From the cell containing the given text, extract its center point as [x, y] coordinate. 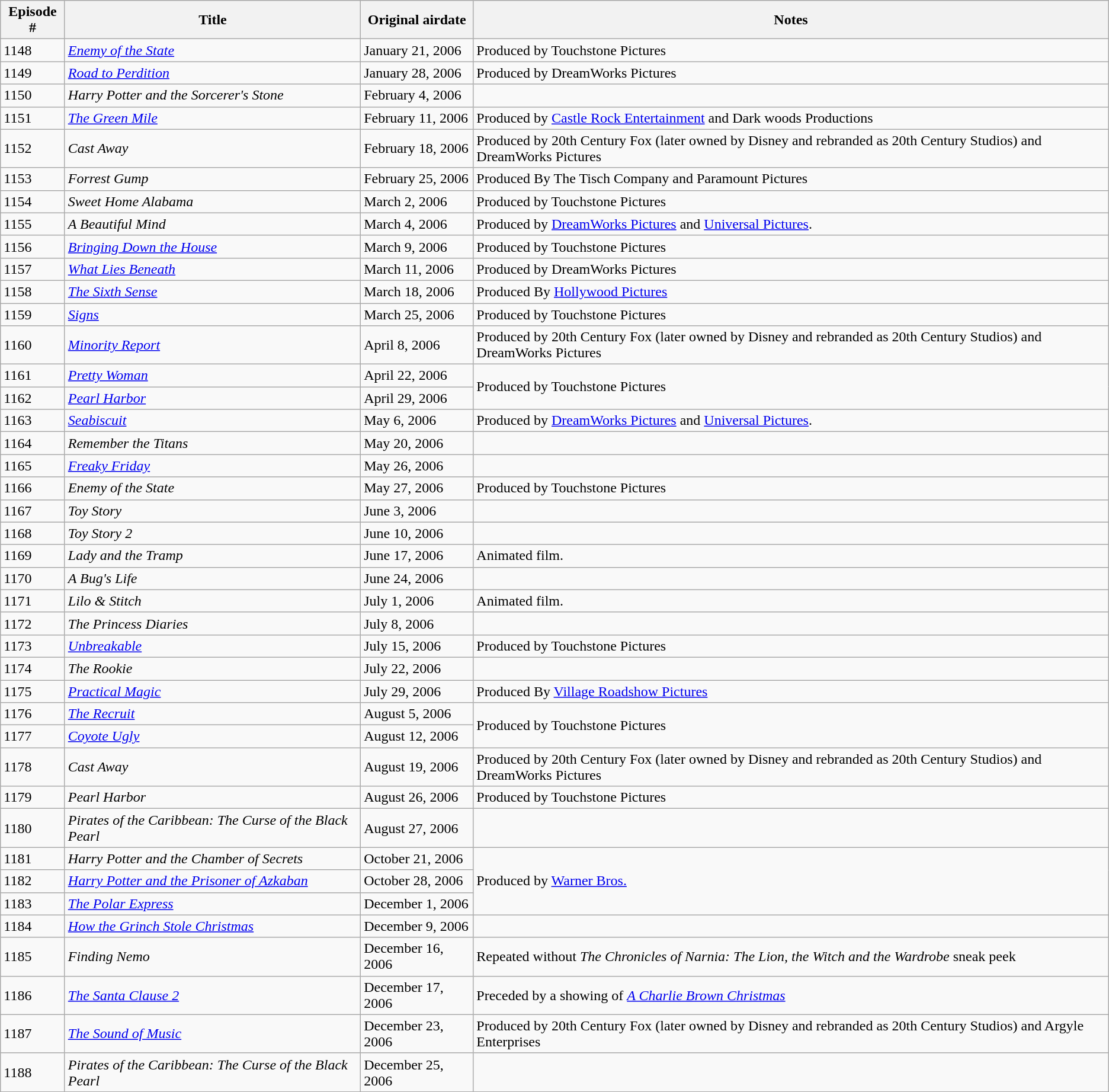
1154 [33, 201]
1177 [33, 736]
Freaky Friday [212, 466]
May 27, 2006 [417, 488]
1186 [33, 995]
May 6, 2006 [417, 421]
1165 [33, 466]
July 8, 2006 [417, 623]
1161 [33, 376]
1151 [33, 118]
August 12, 2006 [417, 736]
The Rookie [212, 668]
1176 [33, 714]
Bringing Down the House [212, 246]
December 16, 2006 [417, 956]
1162 [33, 398]
March 25, 2006 [417, 315]
Original airdate [417, 20]
1149 [33, 73]
1153 [33, 179]
August 5, 2006 [417, 714]
December 23, 2006 [417, 1033]
Coyote Ugly [212, 736]
1180 [33, 828]
Lilo & Stitch [212, 601]
1164 [33, 443]
June 3, 2006 [417, 511]
1172 [33, 623]
A Bug's Life [212, 578]
1183 [33, 904]
1166 [33, 488]
Harry Potter and the Chamber of Secrets [212, 859]
Signs [212, 315]
1188 [33, 1072]
The Green Mile [212, 118]
October 28, 2006 [417, 881]
1173 [33, 646]
December 17, 2006 [417, 995]
1174 [33, 668]
1163 [33, 421]
The Sound of Music [212, 1033]
Practical Magic [212, 691]
1148 [33, 50]
Produced by Castle Rock Entertainment and Dark woods Productions [791, 118]
1167 [33, 511]
March 9, 2006 [417, 246]
The Princess Diaries [212, 623]
Road to Perdition [212, 73]
1179 [33, 798]
Produced by 20th Century Fox (later owned by Disney and rebranded as 20th Century Studios) and Argyle Enterprises [791, 1033]
May 20, 2006 [417, 443]
Produced By Village Roadshow Pictures [791, 691]
1184 [33, 926]
Produced By The Tisch Company and Paramount Pictures [791, 179]
Produced by Warner Bros. [791, 881]
1178 [33, 767]
1169 [33, 556]
1170 [33, 578]
June 24, 2006 [417, 578]
July 22, 2006 [417, 668]
Lady and the Tramp [212, 556]
1156 [33, 246]
October 21, 2006 [417, 859]
Harry Potter and the Sorcerer's Stone [212, 95]
1150 [33, 95]
January 28, 2006 [417, 73]
June 10, 2006 [417, 533]
The Recruit [212, 714]
Produced By Hollywood Pictures [791, 292]
Preceded by a showing of A Charlie Brown Christmas [791, 995]
April 22, 2006 [417, 376]
April 8, 2006 [417, 345]
August 19, 2006 [417, 767]
How the Grinch Stole Christmas [212, 926]
The Sixth Sense [212, 292]
Unbreakable [212, 646]
August 27, 2006 [417, 828]
Remember the Titans [212, 443]
March 11, 2006 [417, 269]
Sweet Home Alabama [212, 201]
February 18, 2006 [417, 148]
The Polar Express [212, 904]
July 29, 2006 [417, 691]
July 1, 2006 [417, 601]
Repeated without The Chronicles of Narnia: The Lion, the Witch and the Wardrobe sneak peek [791, 956]
February 25, 2006 [417, 179]
1168 [33, 533]
Harry Potter and the Prisoner of Azkaban [212, 881]
1152 [33, 148]
Notes [791, 20]
Pretty Woman [212, 376]
1182 [33, 881]
1171 [33, 601]
Seabiscuit [212, 421]
July 15, 2006 [417, 646]
1155 [33, 224]
May 26, 2006 [417, 466]
The Santa Clause 2 [212, 995]
1175 [33, 691]
Toy Story [212, 511]
Minority Report [212, 345]
1158 [33, 292]
January 21, 2006 [417, 50]
What Lies Beneath [212, 269]
June 17, 2006 [417, 556]
1187 [33, 1033]
Finding Nemo [212, 956]
December 1, 2006 [417, 904]
Episode # [33, 20]
1160 [33, 345]
March 18, 2006 [417, 292]
February 4, 2006 [417, 95]
August 26, 2006 [417, 798]
Forrest Gump [212, 179]
April 29, 2006 [417, 398]
December 9, 2006 [417, 926]
Toy Story 2 [212, 533]
March 4, 2006 [417, 224]
December 25, 2006 [417, 1072]
1185 [33, 956]
1181 [33, 859]
1159 [33, 315]
A Beautiful Mind [212, 224]
1157 [33, 269]
Title [212, 20]
March 2, 2006 [417, 201]
February 11, 2006 [417, 118]
